Return the (x, y) coordinate for the center point of the cell that contains the specified text.  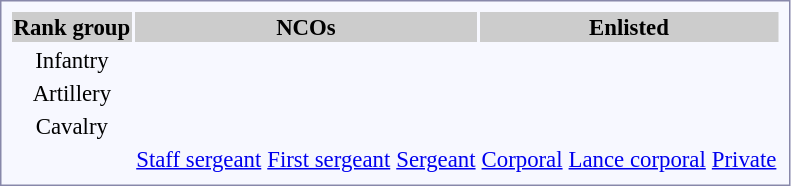
Infantry (72, 60)
Corporal (522, 159)
Staff sergeant (199, 159)
Sergeant (436, 159)
Rank group (72, 27)
Private (744, 159)
First sergeant (329, 159)
Enlisted (629, 27)
Cavalry (72, 126)
Artillery (72, 93)
Lance corporal (637, 159)
NCOs (306, 27)
